Determine the [X, Y] coordinate at the center of the cell enclosing the given text.  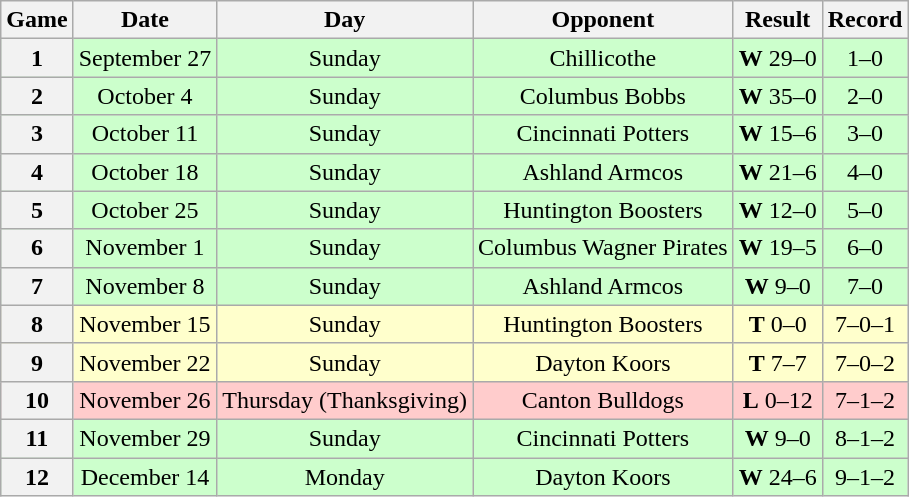
7 [37, 286]
3–0 [865, 134]
W 29–0 [778, 58]
October 25 [145, 210]
9 [37, 362]
November 26 [145, 400]
10 [37, 400]
W 12–0 [778, 210]
November 1 [145, 248]
Thursday (Thanksgiving) [345, 400]
7–1–2 [865, 400]
8 [37, 324]
December 14 [145, 477]
2 [37, 96]
November 15 [145, 324]
11 [37, 438]
W 21–6 [778, 172]
Game [37, 20]
Chillicothe [602, 58]
W 15–6 [778, 134]
4 [37, 172]
Result [778, 20]
5–0 [865, 210]
8–1–2 [865, 438]
5 [37, 210]
Columbus Bobbs [602, 96]
6–0 [865, 248]
7–0–1 [865, 324]
Record [865, 20]
Columbus Wagner Pirates [602, 248]
W 24–6 [778, 477]
T 7–7 [778, 362]
7–0–2 [865, 362]
November 22 [145, 362]
L 0–12 [778, 400]
October 11 [145, 134]
T 0–0 [778, 324]
Opponent [602, 20]
7–0 [865, 286]
W 35–0 [778, 96]
12 [37, 477]
9–1–2 [865, 477]
6 [37, 248]
2–0 [865, 96]
October 4 [145, 96]
September 27 [145, 58]
October 18 [145, 172]
1–0 [865, 58]
November 29 [145, 438]
4–0 [865, 172]
3 [37, 134]
Date [145, 20]
Canton Bulldogs [602, 400]
W 19–5 [778, 248]
November 8 [145, 286]
Day [345, 20]
Monday [345, 477]
1 [37, 58]
